Search for the cell housing the specified text and yield its (X, Y) center coordinate. 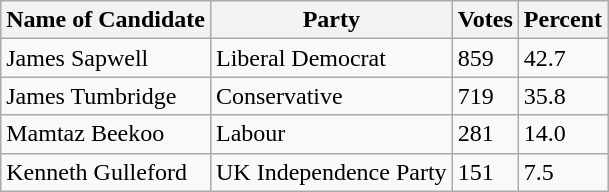
Mamtaz Beekoo (106, 134)
35.8 (562, 96)
UK Independence Party (331, 172)
Kenneth Gulleford (106, 172)
719 (485, 96)
Party (331, 20)
Name of Candidate (106, 20)
42.7 (562, 58)
James Sapwell (106, 58)
James Tumbridge (106, 96)
Labour (331, 134)
14.0 (562, 134)
Liberal Democrat (331, 58)
859 (485, 58)
151 (485, 172)
Votes (485, 20)
Percent (562, 20)
Conservative (331, 96)
281 (485, 134)
7.5 (562, 172)
